For the text-containing cell, return its midpoint in (x, y) coordinate format. 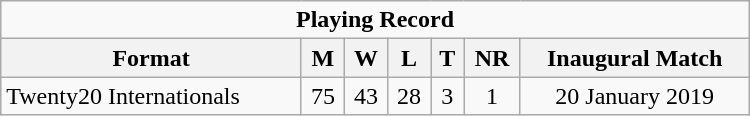
L (410, 58)
NR (492, 58)
28 (410, 96)
75 (322, 96)
Playing Record (375, 20)
T (448, 58)
Inaugural Match (634, 58)
W (366, 58)
43 (366, 96)
Twenty20 Internationals (152, 96)
20 January 2019 (634, 96)
1 (492, 96)
3 (448, 96)
M (322, 58)
Format (152, 58)
